Detect which cell encompasses the target text, then output its (X, Y) center coordinate. 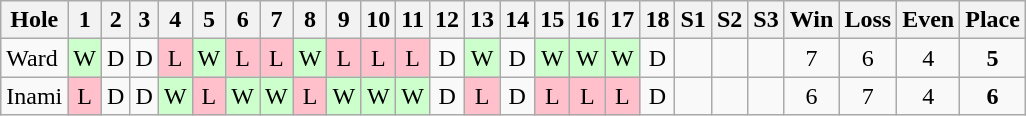
Hole (34, 20)
17 (622, 20)
11 (413, 20)
Inami (34, 96)
16 (588, 20)
1 (85, 20)
Even (928, 20)
9 (344, 20)
12 (448, 20)
Win (812, 20)
13 (482, 20)
S2 (729, 20)
10 (378, 20)
2 (116, 20)
S1 (693, 20)
14 (518, 20)
Loss (868, 20)
8 (310, 20)
Place (993, 20)
S3 (766, 20)
18 (658, 20)
Ward (34, 58)
15 (552, 20)
3 (144, 20)
